Identify which cell holds the provided text, then report its [x, y] central coordinate. 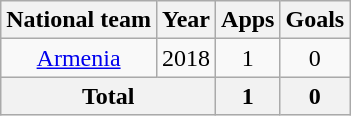
Armenia [79, 58]
National team [79, 20]
Total [108, 96]
Year [186, 20]
Apps [248, 20]
2018 [186, 58]
Goals [315, 20]
